Pinpoint the cell where the given text exists, returning its [x, y] midpoint coordinate. 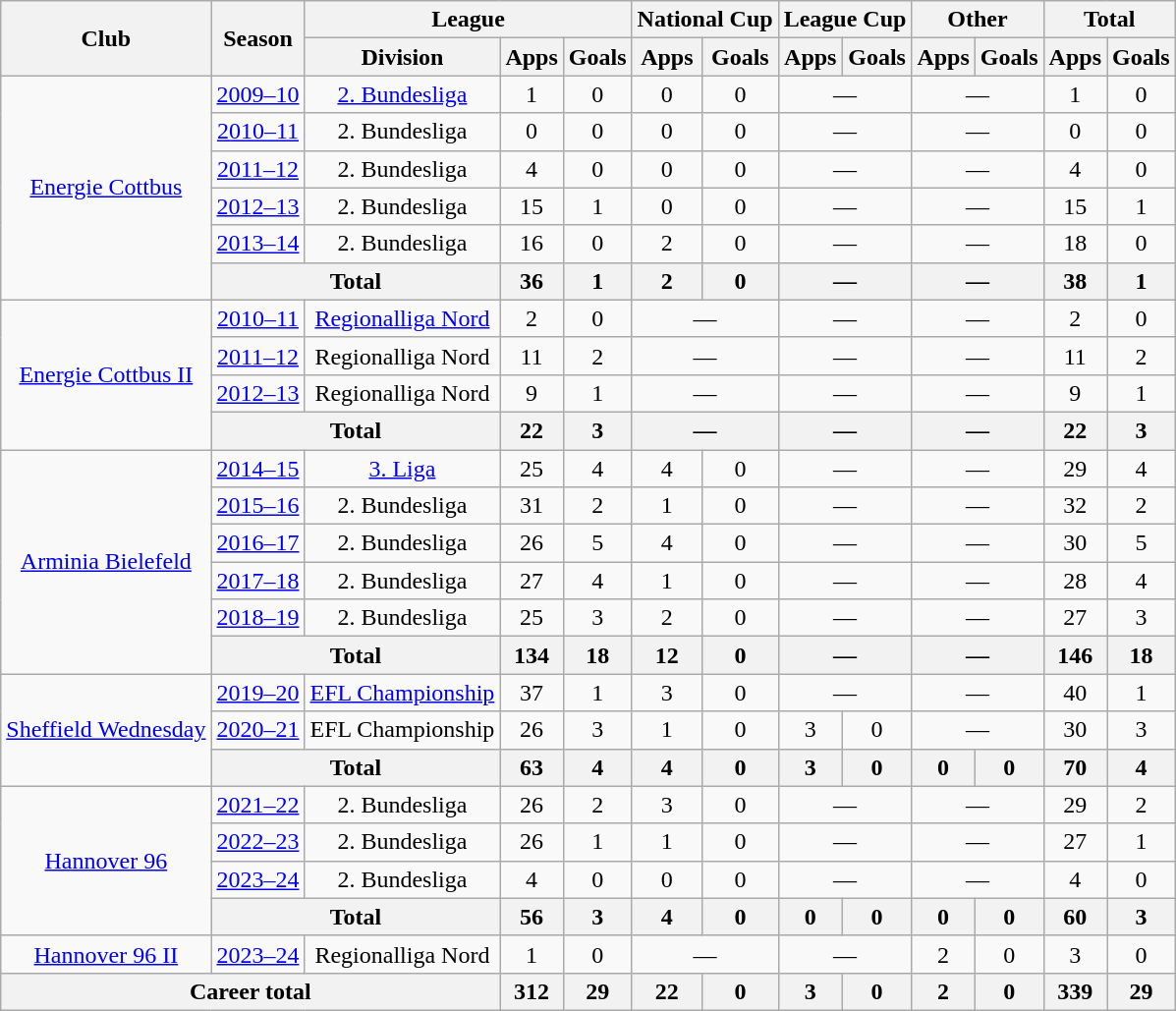
2018–19 [257, 618]
Energie Cottbus [106, 188]
16 [532, 244]
40 [1075, 693]
League Cup [845, 20]
36 [532, 281]
339 [1075, 991]
146 [1075, 655]
28 [1075, 581]
2009–10 [257, 94]
Hannover 96 II [106, 954]
2014–15 [257, 469]
12 [667, 655]
National Cup [705, 20]
Arminia Bielefeld [106, 562]
32 [1075, 506]
2021–22 [257, 805]
Club [106, 38]
Hannover 96 [106, 861]
31 [532, 506]
Energie Cottbus II [106, 374]
Division [403, 57]
38 [1075, 281]
56 [532, 917]
Other [978, 20]
2013–14 [257, 244]
League [468, 20]
Season [257, 38]
37 [532, 693]
2019–20 [257, 693]
2022–23 [257, 842]
60 [1075, 917]
63 [532, 767]
70 [1075, 767]
312 [532, 991]
134 [532, 655]
3. Liga [403, 469]
2015–16 [257, 506]
2017–18 [257, 581]
Sheffield Wednesday [106, 730]
2016–17 [257, 543]
Career total [251, 991]
2020–21 [257, 730]
